For the text-containing cell, return its midpoint in [x, y] coordinate format. 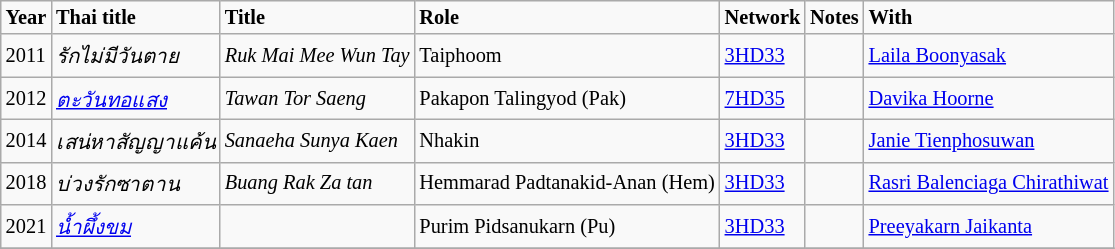
2018 [26, 184]
Davika Hoorne [989, 98]
บ่วงรักซาตาน [136, 184]
Pakapon Talingyod (Pak) [566, 98]
Preeyakarn Jaikanta [989, 226]
Janie Tienphosuwan [989, 140]
Ruk Mai Mee Wun Tay [318, 56]
Notes [834, 17]
With [989, 17]
น้ำผึ้งขม [136, 226]
Hemmarad Padtanakid-Anan (Hem) [566, 184]
7HD35 [763, 98]
Role [566, 17]
2021 [26, 226]
Thai title [136, 17]
Taiphoom [566, 56]
Buang Rak Za tan [318, 184]
เสน่หาสัญญาแค้น [136, 140]
Tawan Tor Saeng [318, 98]
2011 [26, 56]
Laila Boonyasak [989, 56]
รักไม่มีวันตาย [136, 56]
Title [318, 17]
Network [763, 17]
Sanaeha Sunya Kaen [318, 140]
2012 [26, 98]
Nhakin [566, 140]
ตะวันทอแสง [136, 98]
2014 [26, 140]
Purim Pidsanukarn (Pu) [566, 226]
Rasri Balenciaga Chirathiwat [989, 184]
Year [26, 17]
